Determine the [X, Y] coordinate at the center of the cell enclosing the given text.  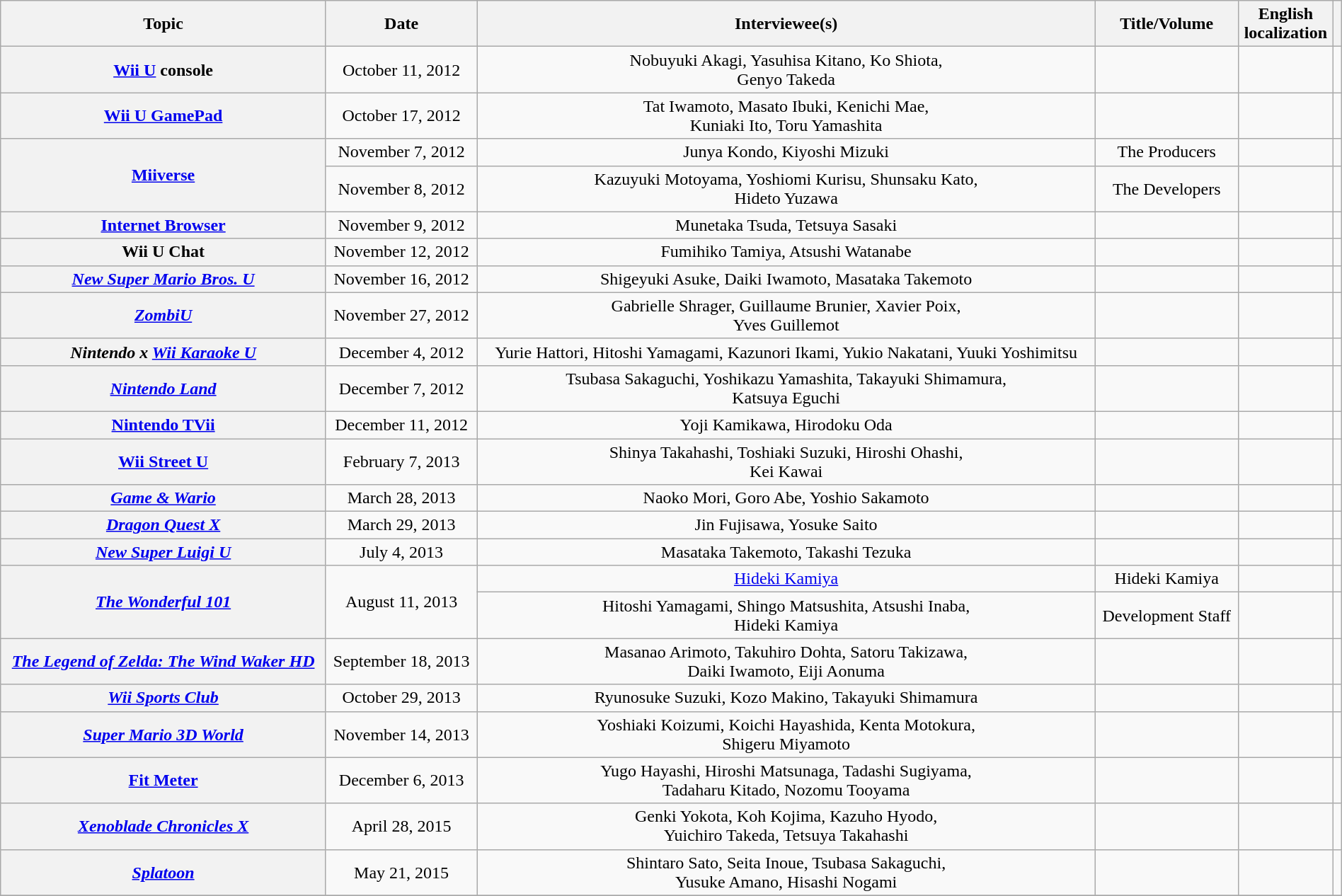
Munetaka Tsuda, Tetsuya Sasaki [786, 225]
Tsubasa Sakaguchi, Yoshikazu Yamashita, Takayuki Shimamura,Katsuya Eguchi [786, 388]
Topic [164, 24]
October 29, 2013 [401, 698]
November 14, 2013 [401, 735]
September 18, 2013 [401, 661]
Naoko Mori, Goro Abe, Yoshio Sakamoto [786, 498]
November 7, 2012 [401, 152]
November 9, 2012 [401, 225]
Nintendo TVii [164, 425]
Miiverse [164, 176]
Nintendo x Wii Karaoke U [164, 352]
ZombiU [164, 316]
November 8, 2012 [401, 188]
Hitoshi Yamagami, Shingo Matsushita, Atsushi Inaba,Hideki Kamiya [786, 616]
December 11, 2012 [401, 425]
November 27, 2012 [401, 316]
Internet Browser [164, 225]
Shigeyuki Asuke, Daiki Iwamoto, Masataka Takemoto [786, 279]
Title/Volume [1166, 24]
Yurie Hattori, Hitoshi Yamagami, Kazunori Ikami, Yukio Nakatani, Yuuki Yoshimitsu [786, 352]
Nobuyuki Akagi, Yasuhisa Kitano, Ko Shiota,Genyo Takeda [786, 69]
Dragon Quest X [164, 525]
April 28, 2015 [401, 827]
Englishlocalization [1285, 24]
Development Staff [1166, 616]
The Producers [1166, 152]
Kazuyuki Motoyama, Yoshiomi Kurisu, Shunsaku Kato,Hideto Yuzawa [786, 188]
November 16, 2012 [401, 279]
Fumihiko Tamiya, Atsushi Watanabe [786, 252]
December 6, 2013 [401, 780]
Genki Yokota, Koh Kojima, Kazuho Hyodo,Yuichiro Takeda, Tetsuya Takahashi [786, 827]
The Legend of Zelda: The Wind Waker HD [164, 661]
May 21, 2015 [401, 872]
November 12, 2012 [401, 252]
March 28, 2013 [401, 498]
March 29, 2013 [401, 525]
Xenoblade Chronicles X [164, 827]
Interviewee(s) [786, 24]
Junya Kondo, Kiyoshi Mizuki [786, 152]
The Wonderful 101 [164, 602]
Yugo Hayashi, Hiroshi Matsunaga, Tadashi Sugiyama,Tadaharu Kitado, Nozomu Tooyama [786, 780]
Date [401, 24]
The Developers [1166, 188]
Shinya Takahashi, Toshiaki Suzuki, Hiroshi Ohashi,Kei Kawai [786, 461]
Splatoon [164, 872]
Wii Street U [164, 461]
Shintaro Sato, Seita Inoue, Tsubasa Sakaguchi,Yusuke Amano, Hisashi Nogami [786, 872]
Yoshiaki Koizumi, Koichi Hayashida, Kenta Motokura,Shigeru Miyamoto [786, 735]
October 17, 2012 [401, 116]
December 4, 2012 [401, 352]
New Super Luigi U [164, 552]
December 7, 2012 [401, 388]
Super Mario 3D World [164, 735]
New Super Mario Bros. U [164, 279]
Wii U GamePad [164, 116]
July 4, 2013 [401, 552]
Masanao Arimoto, Takuhiro Dohta, Satoru Takizawa,Daiki Iwamoto, Eiji Aonuma [786, 661]
Jin Fujisawa, Yosuke Saito [786, 525]
Ryunosuke Suzuki, Kozo Makino, Takayuki Shimamura [786, 698]
Masataka Takemoto, Takashi Tezuka [786, 552]
October 11, 2012 [401, 69]
Gabrielle Shrager, Guillaume Brunier, Xavier Poix,Yves Guillemot [786, 316]
Yoji Kamikawa, Hirodoku Oda [786, 425]
Wii U console [164, 69]
Nintendo Land [164, 388]
Tat Iwamoto, Masato Ibuki, Kenichi Mae,Kuniaki Ito, Toru Yamashita [786, 116]
February 7, 2013 [401, 461]
Game & Wario [164, 498]
Wii Sports Club [164, 698]
Wii U Chat [164, 252]
Fit Meter [164, 780]
August 11, 2013 [401, 602]
